From the cell containing the given text, extract its center point as (x, y) coordinate. 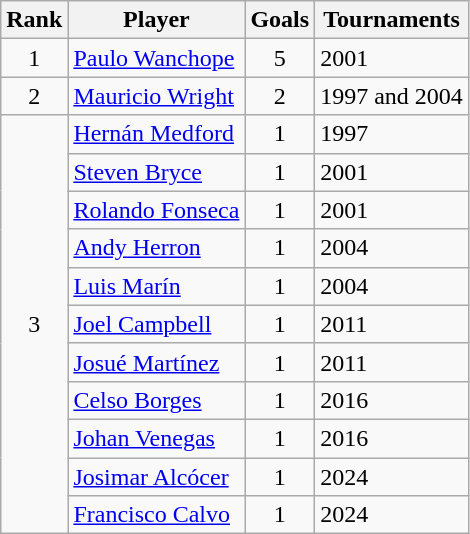
Josué Martínez (156, 362)
Goals (280, 20)
Josimar Alcócer (156, 477)
Luis Marín (156, 286)
Paulo Wanchope (156, 58)
Johan Venegas (156, 438)
Hernán Medford (156, 134)
Andy Herron (156, 248)
Rolando Fonseca (156, 210)
Joel Campbell (156, 324)
Francisco Calvo (156, 515)
Steven Bryce (156, 172)
Rank (34, 20)
Player (156, 20)
1997 (392, 134)
Celso Borges (156, 400)
3 (34, 324)
5 (280, 58)
Mauricio Wright (156, 96)
1997 and 2004 (392, 96)
Tournaments (392, 20)
